Find where the given text appears and provide that cell's center as (x, y) coordinate. 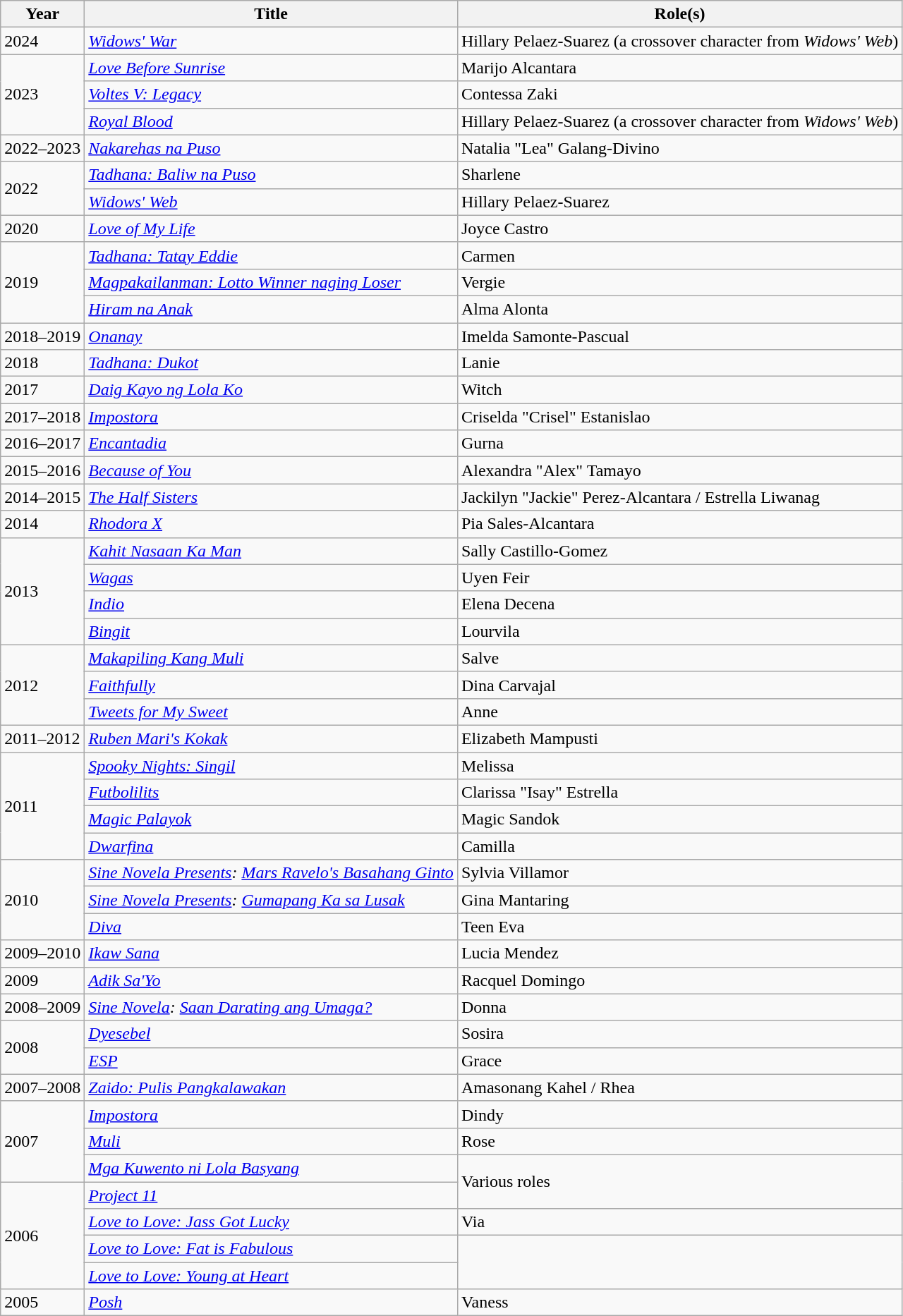
2008–2009 (42, 1007)
Anne (679, 712)
Bingit (271, 631)
Because of You (271, 470)
Tadhana: Tatay Eddie (271, 255)
2014–2015 (42, 497)
Magic Palayok (271, 820)
2018 (42, 363)
Witch (679, 390)
2020 (42, 229)
Sosira (679, 1034)
Widows' War (271, 41)
2011–2012 (42, 738)
Lucia Mendez (679, 954)
2024 (42, 41)
Dina Carvajal (679, 685)
Carmen (679, 255)
Kahit Nasaan Ka Man (271, 551)
Futbolilits (271, 793)
Various roles (679, 1181)
Love to Love: Jass Got Lucky (271, 1222)
Hillary Pelaez-Suarez (679, 202)
2014 (42, 524)
2006 (42, 1236)
Elizabeth Mampusti (679, 738)
Ikaw Sana (271, 954)
Love to Love: Young at Heart (271, 1276)
Alexandra "Alex" Tamayo (679, 470)
Role(s) (679, 14)
Vergie (679, 282)
ESP (271, 1061)
Nakarehas na Puso (271, 148)
Project 11 (271, 1195)
Voltes V: Legacy (271, 95)
2013 (42, 591)
Dyesebel (271, 1034)
Muli (271, 1141)
Year (42, 14)
Donna (679, 1007)
The Half Sisters (271, 497)
Via (679, 1222)
Clarissa "Isay" Estrella (679, 793)
Gurna (679, 444)
Racquel Domingo (679, 980)
2017 (42, 390)
Alma Alonta (679, 309)
Spooky Nights: Singil (271, 765)
Sylvia Villamor (679, 873)
2015–2016 (42, 470)
Onanay (271, 336)
Dwarfina (271, 846)
Natalia "Lea" Galang-Divino (679, 148)
Magic Sandok (679, 820)
Salve (679, 658)
Lourvila (679, 631)
Contessa Zaki (679, 95)
Imelda Samonte-Pascual (679, 336)
2022–2023 (42, 148)
Adik Sa'Yo (271, 980)
2017–2018 (42, 417)
Title (271, 14)
Wagas (271, 578)
Sine Novela Presents: Gumapang Ka sa Lusak (271, 900)
Mga Kuwento ni Lola Basyang (271, 1168)
Indio (271, 604)
Love of My Life (271, 229)
2022 (42, 188)
Marijo Alcantara (679, 68)
Royal Blood (271, 121)
Elena Decena (679, 604)
Magpakailanman: Lotto Winner naging Loser (271, 282)
Encantadia (271, 444)
Sine Novela: Saan Darating ang Umaga? (271, 1007)
Widows' Web (271, 202)
Tweets for My Sweet (271, 712)
Tadhana: Dukot (271, 363)
Love Before Sunrise (271, 68)
Sally Castillo-Gomez (679, 551)
2019 (42, 282)
Ruben Mari's Kokak (271, 738)
2009–2010 (42, 954)
2007–2008 (42, 1087)
Joyce Castro (679, 229)
Posh (271, 1303)
Dindy (679, 1114)
Melissa (679, 765)
Jackilyn "Jackie" Perez-Alcantara / Estrella Liwanag (679, 497)
Sine Novela Presents: Mars Ravelo's Basahang Ginto (271, 873)
Grace (679, 1061)
Sharlene (679, 175)
2023 (42, 95)
Gina Mantaring (679, 900)
Zaido: Pulis Pangkalawakan (271, 1087)
2008 (42, 1047)
2005 (42, 1303)
Criselda "Crisel" Estanislao (679, 417)
Teen Eva (679, 927)
Diva (271, 927)
Uyen Feir (679, 578)
2016–2017 (42, 444)
Hiram na Anak (271, 309)
Lanie (679, 363)
2011 (42, 805)
Rhodora X (271, 524)
Love to Love: Fat is Fabulous (271, 1249)
2010 (42, 900)
2012 (42, 685)
Pia Sales-Alcantara (679, 524)
Rose (679, 1141)
2009 (42, 980)
Tadhana: Baliw na Puso (271, 175)
Makapiling Kang Muli (271, 658)
2007 (42, 1141)
Faithfully (271, 685)
Camilla (679, 846)
2018–2019 (42, 336)
Vaness (679, 1303)
Amasonang Kahel / Rhea (679, 1087)
Daig Kayo ng Lola Ko (271, 390)
